Extract the [X, Y] coordinate from the center of the cell holding the provided text.  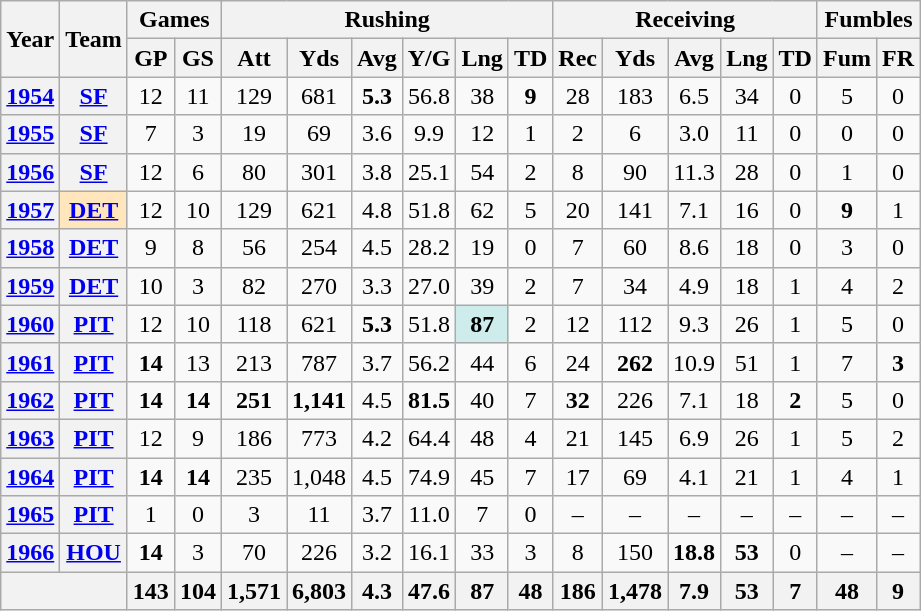
33 [482, 553]
81.5 [429, 400]
4.1 [694, 477]
270 [320, 286]
681 [320, 96]
25.1 [429, 172]
112 [636, 324]
HOU [94, 553]
54 [482, 172]
20 [578, 210]
3.3 [378, 286]
1,571 [254, 591]
1960 [30, 324]
FR [898, 58]
3.6 [378, 134]
213 [254, 362]
9.9 [429, 134]
Team [94, 39]
145 [636, 438]
4.8 [378, 210]
251 [254, 400]
1956 [30, 172]
104 [198, 591]
1,048 [320, 477]
28.2 [429, 248]
Rec [578, 58]
90 [636, 172]
4.2 [378, 438]
56 [254, 248]
70 [254, 553]
GS [198, 58]
Att [254, 58]
Fumbles [868, 20]
11.0 [429, 515]
45 [482, 477]
773 [320, 438]
27.0 [429, 286]
1962 [30, 400]
150 [636, 553]
1958 [30, 248]
56.2 [429, 362]
Y/G [429, 58]
4.9 [694, 286]
11.3 [694, 172]
1966 [30, 553]
Games [174, 20]
62 [482, 210]
3.8 [378, 172]
16.1 [429, 553]
1961 [30, 362]
44 [482, 362]
9.3 [694, 324]
60 [636, 248]
254 [320, 248]
39 [482, 286]
1965 [30, 515]
74.9 [429, 477]
143 [150, 591]
1954 [30, 96]
1955 [30, 134]
13 [198, 362]
3.2 [378, 553]
301 [320, 172]
80 [254, 172]
1,478 [636, 591]
Year [30, 39]
38 [482, 96]
262 [636, 362]
4.3 [378, 591]
1963 [30, 438]
235 [254, 477]
64.4 [429, 438]
7.9 [694, 591]
18.8 [694, 553]
141 [636, 210]
Fum [846, 58]
10.9 [694, 362]
183 [636, 96]
Rushing [386, 20]
3.0 [694, 134]
24 [578, 362]
8.6 [694, 248]
787 [320, 362]
17 [578, 477]
82 [254, 286]
1,141 [320, 400]
1957 [30, 210]
47.6 [429, 591]
40 [482, 400]
6.9 [694, 438]
56.8 [429, 96]
32 [578, 400]
118 [254, 324]
6.5 [694, 96]
1959 [30, 286]
16 [747, 210]
51 [747, 362]
6,803 [320, 591]
1964 [30, 477]
GP [150, 58]
Receiving [686, 20]
